Capture the cell that displays the provided text and extract its (X, Y) central coordinate. 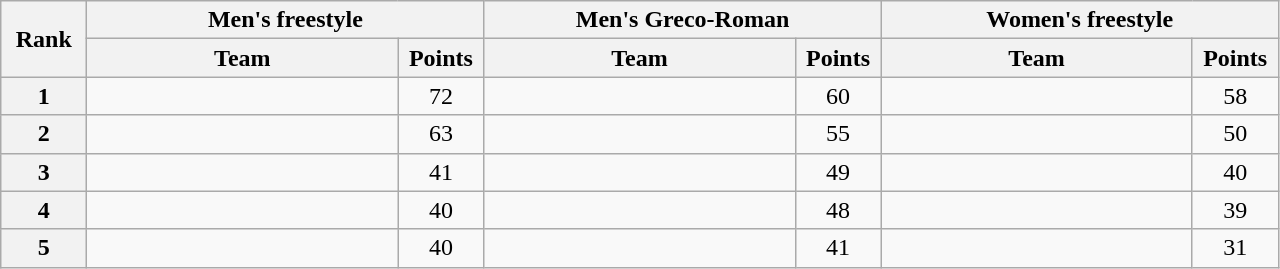
55 (838, 134)
5 (44, 248)
Men's freestyle (286, 20)
72 (441, 96)
63 (441, 134)
1 (44, 96)
2 (44, 134)
60 (838, 96)
3 (44, 172)
50 (1235, 134)
49 (838, 172)
48 (838, 210)
4 (44, 210)
31 (1235, 248)
Women's freestyle (1080, 20)
58 (1235, 96)
39 (1235, 210)
Men's Greco-Roman (682, 20)
Rank (44, 39)
